Return [x, y] of the center of cell containing provided text 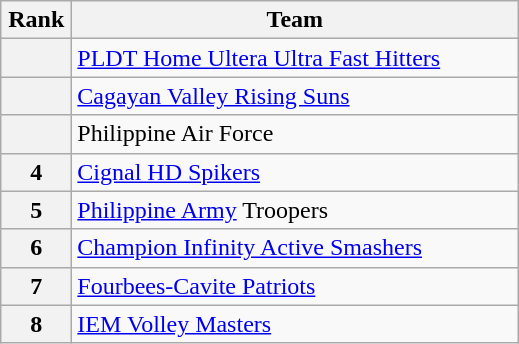
6 [36, 248]
Fourbees-Cavite Patriots [295, 286]
PLDT Home Ultera Ultra Fast Hitters [295, 58]
5 [36, 210]
Philippine Army Troopers [295, 210]
Champion Infinity Active Smashers [295, 248]
Cagayan Valley Rising Suns [295, 96]
Cignal HD Spikers [295, 172]
4 [36, 172]
7 [36, 286]
Team [295, 20]
Rank [36, 20]
Philippine Air Force [295, 134]
8 [36, 324]
IEM Volley Masters [295, 324]
